Detect which cell encompasses the target text, then output its (X, Y) center coordinate. 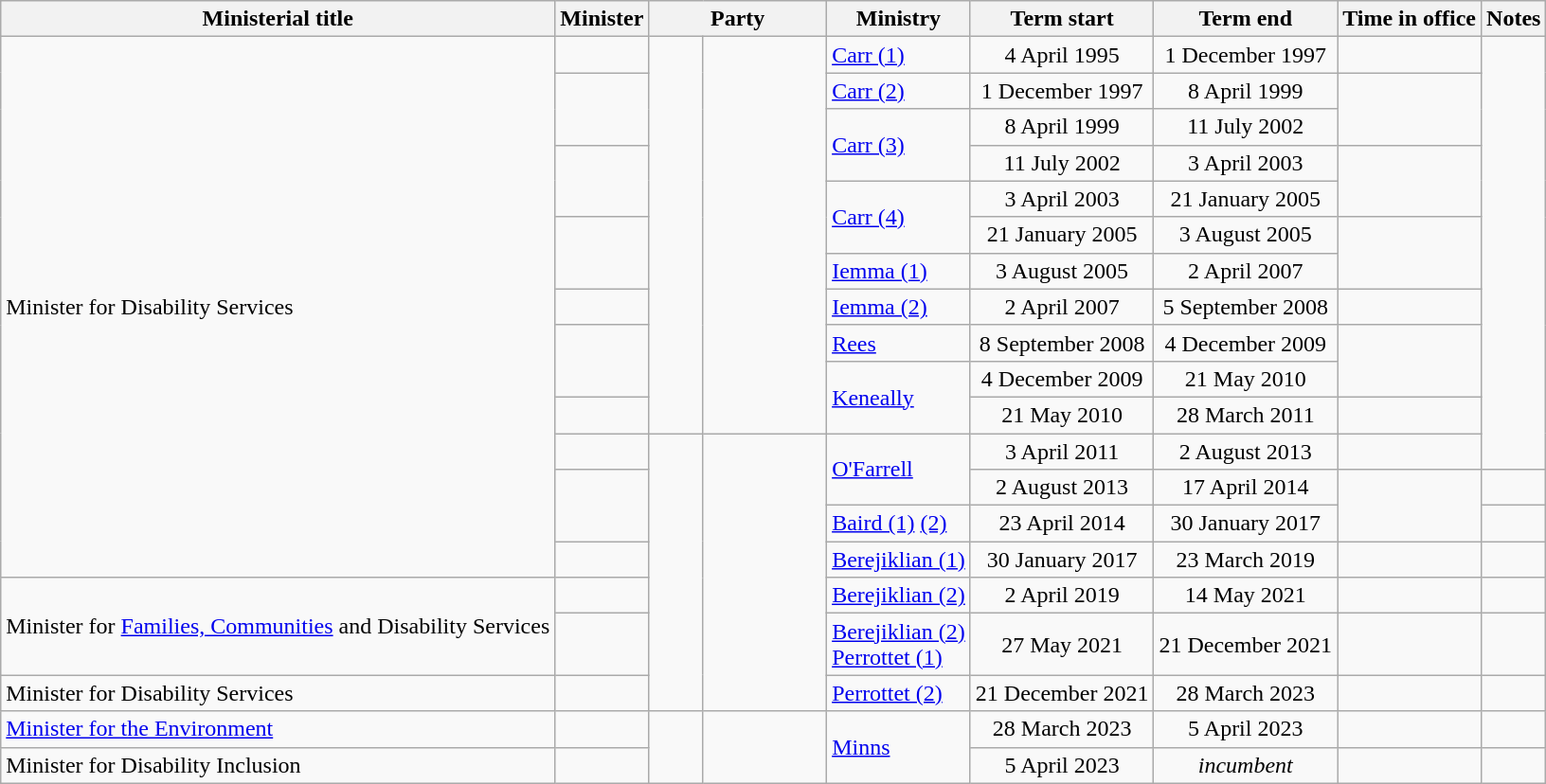
Party (738, 19)
Ministerial title (279, 19)
Minister for Disability Inclusion (279, 765)
5 September 2008 (1246, 307)
8 September 2008 (1062, 343)
14 May 2021 (1246, 596)
Berejiklian (1) (899, 560)
incumbent (1246, 765)
Notes (1514, 19)
3 April 2011 (1062, 452)
Berejiklian (2)Perrottet (1) (899, 644)
Carr (4) (899, 217)
Perrottet (2) (899, 693)
Term start (1062, 19)
Iemma (2) (899, 307)
Ministry (899, 19)
Baird (1) (2) (899, 524)
Minister for the Environment (279, 729)
Carr (3) (899, 145)
Rees (899, 343)
Berejiklian (2) (899, 596)
O'Farrell (899, 470)
Time in office (1410, 19)
27 May 2021 (1062, 644)
Keneally (899, 397)
Minister (602, 19)
Carr (2) (899, 91)
4 April 1995 (1062, 55)
17 April 2014 (1246, 488)
Minns (899, 747)
Term end (1246, 19)
Iemma (1) (899, 271)
23 March 2019 (1246, 560)
Minister for Families, Communities and Disability Services (279, 627)
23 April 2014 (1062, 524)
28 March 2011 (1246, 415)
Carr (1) (899, 55)
2 April 2019 (1062, 596)
